Locate the cell with the specified text and output its [X, Y] center coordinate. 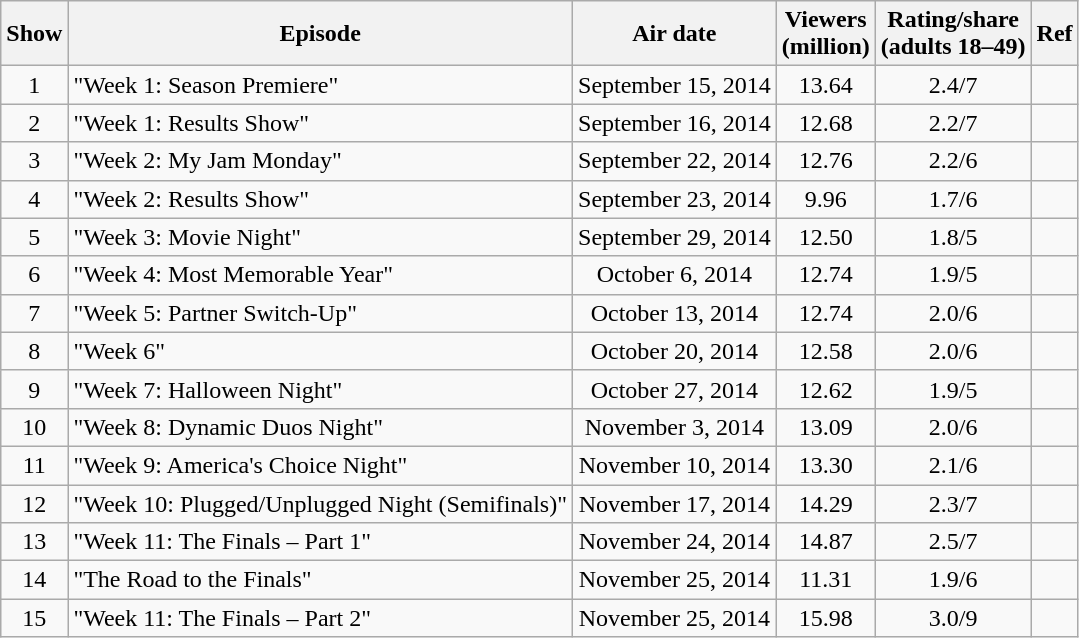
7 [34, 313]
13.30 [826, 465]
8 [34, 351]
Episode [320, 34]
September 22, 2014 [675, 161]
"Week 4: Most Memorable Year" [320, 275]
6 [34, 275]
2.4/7 [953, 85]
"Week 1: Results Show" [320, 123]
"Week 9: America's Choice Night" [320, 465]
"Week 2: Results Show" [320, 199]
12.76 [826, 161]
14.29 [826, 503]
1.7/6 [953, 199]
Ref [1054, 34]
2.1/6 [953, 465]
15 [34, 618]
12.68 [826, 123]
"Week 11: The Finals – Part 2" [320, 618]
9.96 [826, 199]
4 [34, 199]
Air date [675, 34]
2.2/7 [953, 123]
3 [34, 161]
Show [34, 34]
October 6, 2014 [675, 275]
November 24, 2014 [675, 542]
5 [34, 237]
12 [34, 503]
14 [34, 580]
"The Road to the Finals" [320, 580]
9 [34, 389]
12.58 [826, 351]
11.31 [826, 580]
13 [34, 542]
15.98 [826, 618]
14.87 [826, 542]
September 15, 2014 [675, 85]
"Week 5: Partner Switch-Up" [320, 313]
2.5/7 [953, 542]
13.09 [826, 427]
3.0/9 [953, 618]
November 10, 2014 [675, 465]
October 13, 2014 [675, 313]
September 16, 2014 [675, 123]
"Week 6" [320, 351]
2.2/6 [953, 161]
November 3, 2014 [675, 427]
1.9/6 [953, 580]
"Week 7: Halloween Night" [320, 389]
Viewers(million) [826, 34]
Rating/share(adults 18–49) [953, 34]
13.64 [826, 85]
September 23, 2014 [675, 199]
12.62 [826, 389]
"Week 1: Season Premiere" [320, 85]
November 17, 2014 [675, 503]
1.8/5 [953, 237]
October 20, 2014 [675, 351]
September 29, 2014 [675, 237]
"Week 2: My Jam Monday" [320, 161]
2.3/7 [953, 503]
"Week 3: Movie Night" [320, 237]
"Week 10: Plugged/Unplugged Night (Semifinals)" [320, 503]
11 [34, 465]
10 [34, 427]
12.50 [826, 237]
1 [34, 85]
October 27, 2014 [675, 389]
"Week 8: Dynamic Duos Night" [320, 427]
"Week 11: The Finals – Part 1" [320, 542]
2 [34, 123]
